From the cell containing the given text, extract its center point as (X, Y) coordinate. 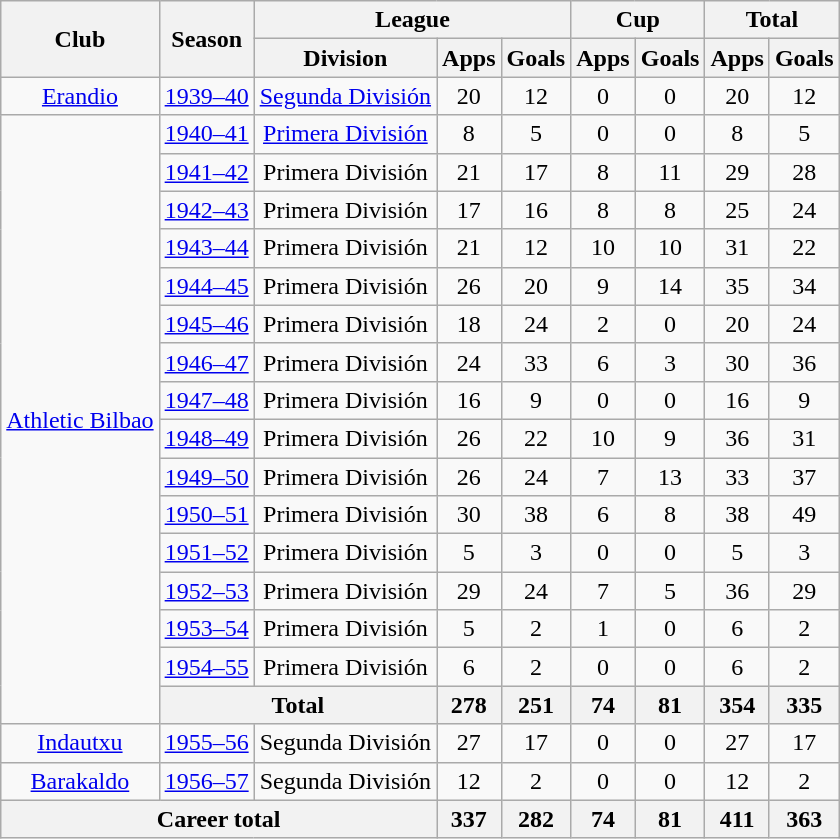
1951–52 (206, 553)
1956–57 (206, 781)
1955–56 (206, 743)
1943–44 (206, 248)
Indautxu (80, 743)
34 (804, 286)
11 (670, 172)
Barakaldo (80, 781)
1953–54 (206, 629)
1944–45 (206, 286)
Athletic Bilbao (80, 420)
363 (804, 819)
1939–40 (206, 96)
282 (536, 819)
1942–43 (206, 210)
1947–48 (206, 400)
1940–41 (206, 134)
Career total (219, 819)
251 (536, 705)
1945–46 (206, 324)
411 (737, 819)
49 (804, 515)
Cup (638, 20)
1950–51 (206, 515)
1948–49 (206, 438)
Division (345, 58)
1954–55 (206, 667)
354 (737, 705)
278 (469, 705)
1949–50 (206, 477)
28 (804, 172)
1952–53 (206, 591)
League (412, 20)
Season (206, 39)
14 (670, 286)
1 (603, 629)
13 (670, 477)
1941–42 (206, 172)
337 (469, 819)
335 (804, 705)
25 (737, 210)
35 (737, 286)
18 (469, 324)
Erandio (80, 96)
1946–47 (206, 362)
Club (80, 39)
37 (804, 477)
